Capture the cell that displays the provided text and extract its [x, y] central coordinate. 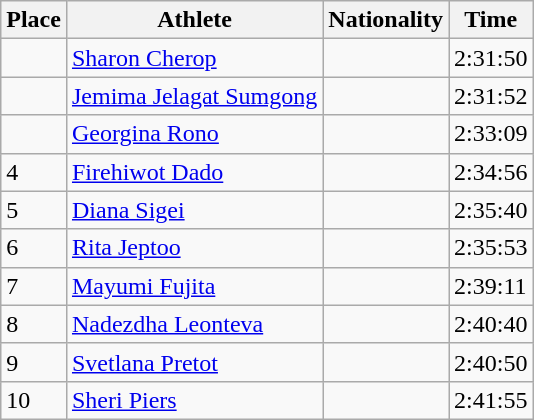
Nationality [386, 20]
9 [34, 362]
2:31:52 [491, 96]
Time [491, 20]
Jemima Jelagat Sumgong [194, 96]
Place [34, 20]
Sheri Piers [194, 400]
4 [34, 172]
2:31:50 [491, 58]
2:33:09 [491, 134]
2:39:11 [491, 286]
10 [34, 400]
Mayumi Fujita [194, 286]
2:41:55 [491, 400]
6 [34, 248]
2:40:50 [491, 362]
5 [34, 210]
8 [34, 324]
Athlete [194, 20]
7 [34, 286]
2:40:40 [491, 324]
Rita Jeptoo [194, 248]
2:35:40 [491, 210]
Svetlana Pretot [194, 362]
Sharon Cherop [194, 58]
2:34:56 [491, 172]
2:35:53 [491, 248]
Firehiwot Dado [194, 172]
Diana Sigei [194, 210]
Georgina Rono [194, 134]
Nadezdha Leonteva [194, 324]
